Locate the cell with the specified text and output its [x, y] center coordinate. 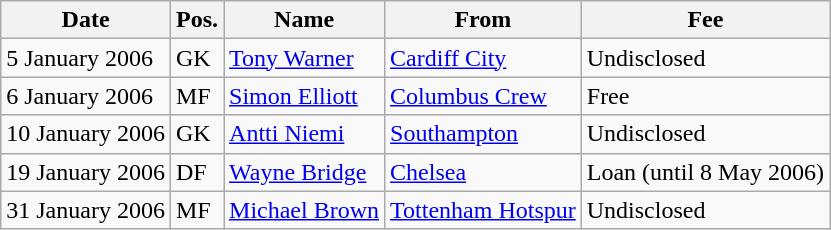
Date [86, 20]
Tony Warner [304, 58]
Antti Niemi [304, 134]
Chelsea [484, 172]
5 January 2006 [86, 58]
Tottenham Hotspur [484, 210]
Free [705, 96]
Wayne Bridge [304, 172]
DF [196, 172]
19 January 2006 [86, 172]
From [484, 20]
Southampton [484, 134]
31 January 2006 [86, 210]
Cardiff City [484, 58]
Fee [705, 20]
Columbus Crew [484, 96]
Michael Brown [304, 210]
Pos. [196, 20]
Name [304, 20]
Simon Elliott [304, 96]
6 January 2006 [86, 96]
10 January 2006 [86, 134]
Loan (until 8 May 2006) [705, 172]
